Locate the cell with the specified text and output its [x, y] center coordinate. 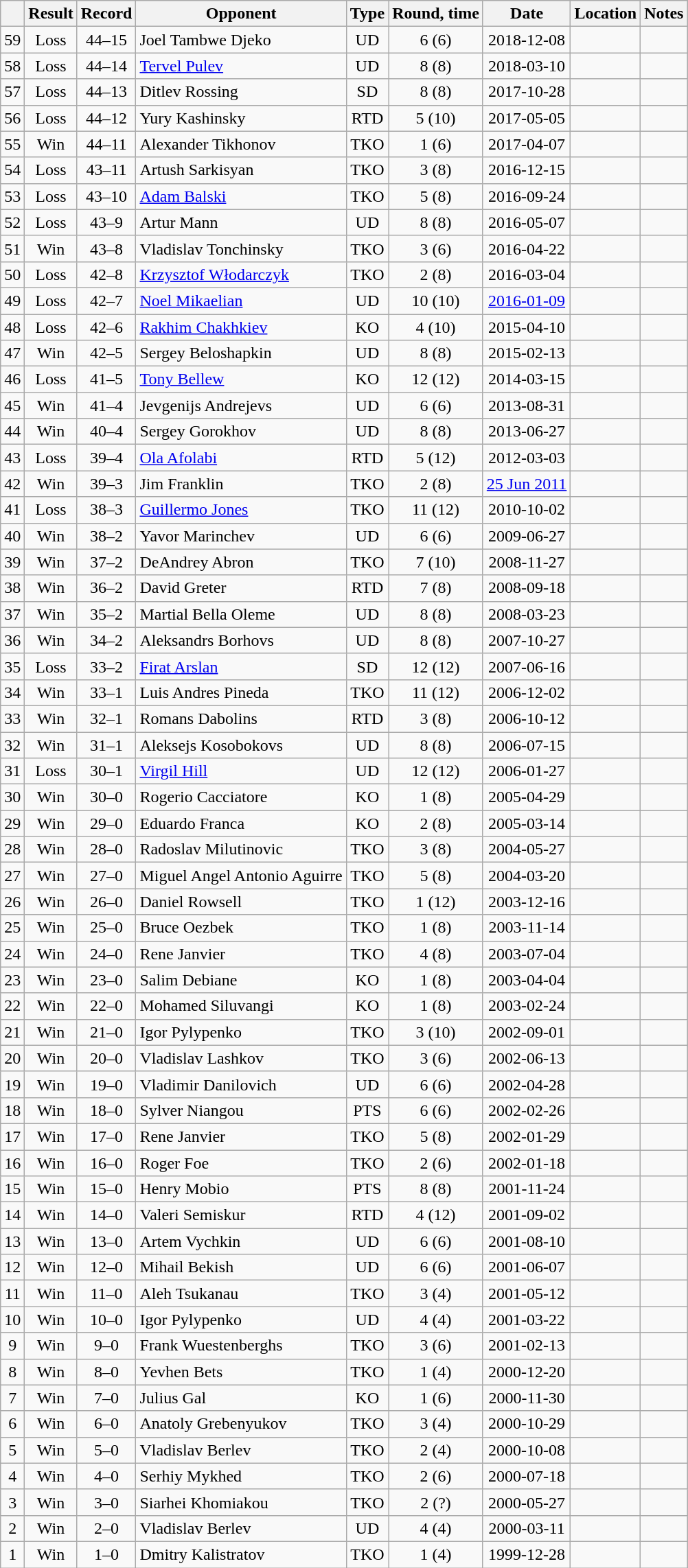
Sergey Beloshapkin [241, 353]
49 [12, 301]
11 [12, 1294]
4 (10) [436, 327]
2003-02-24 [527, 1006]
19–0 [106, 1084]
2008-03-23 [527, 614]
2003-11-14 [527, 928]
2000-10-29 [527, 1424]
Luis Andres Pineda [241, 692]
36–2 [106, 588]
47 [12, 353]
43 [12, 458]
2006-01-27 [527, 771]
2004-03-20 [527, 876]
Record [106, 14]
2002-02-26 [527, 1110]
8–0 [106, 1372]
Aleksandrs Borhovs [241, 640]
2014-03-15 [527, 379]
Opponent [241, 14]
2000-07-18 [527, 1476]
38 [12, 588]
38–2 [106, 536]
1 (12) [436, 902]
2002-09-01 [527, 1032]
2009-06-27 [527, 536]
2006-12-02 [527, 692]
2006-10-12 [527, 718]
7 [12, 1398]
30–0 [106, 797]
41 [12, 510]
25–0 [106, 928]
42–6 [106, 327]
Aleksejs Kosobokovs [241, 745]
Radoslav Milutinovic [241, 850]
4–0 [106, 1476]
Noel Mikaelian [241, 301]
12–0 [106, 1267]
16–0 [106, 1163]
Rakhim Chakhkiev [241, 327]
2 (4) [436, 1450]
22 [12, 1006]
14–0 [106, 1215]
42 [12, 484]
29 [12, 823]
2003-07-04 [527, 954]
Joel Tambwe Djeko [241, 40]
Tervel Pulev [241, 66]
24–0 [106, 954]
34–2 [106, 640]
Vladislav Lashkov [241, 1058]
27 [12, 876]
3 [12, 1502]
2013-06-27 [527, 432]
41–4 [106, 406]
10 (10) [436, 301]
44 [12, 432]
2000-05-27 [527, 1502]
24 [12, 954]
5 [12, 1450]
30 [12, 797]
23 [12, 980]
34 [12, 692]
42–5 [106, 353]
38–3 [106, 510]
55 [12, 144]
48 [12, 327]
25 Jun 2011 [527, 484]
Virgil Hill [241, 771]
2000-12-20 [527, 1372]
39–3 [106, 484]
59 [12, 40]
Sylver Niangou [241, 1110]
43–8 [106, 248]
2003-12-16 [527, 902]
Henry Mobio [241, 1189]
53 [12, 196]
1–0 [106, 1554]
Julius Gal [241, 1398]
Ola Afolabi [241, 458]
Type [367, 14]
41–5 [106, 379]
2010-10-02 [527, 510]
Siarhei Khomiakou [241, 1502]
Firat Arslan [241, 666]
2016-05-07 [527, 222]
3–0 [106, 1502]
2 (?) [436, 1502]
2004-05-27 [527, 850]
David Greter [241, 588]
Date [527, 14]
Roger Foe [241, 1163]
17 [12, 1136]
Location [606, 14]
2013-08-31 [527, 406]
54 [12, 170]
28 [12, 850]
36 [12, 640]
Frank Wuestenberghs [241, 1346]
Ditlev Rossing [241, 92]
Alexander Tikhonov [241, 144]
1 [12, 1554]
Mihail Bekish [241, 1267]
2007-06-16 [527, 666]
Yevhen Bets [241, 1372]
44–14 [106, 66]
DeAndrey Abron [241, 562]
44–15 [106, 40]
39 [12, 562]
57 [12, 92]
Artush Sarkisyan [241, 170]
19 [12, 1084]
2001-03-22 [527, 1320]
5 (10) [436, 118]
32 [12, 745]
17–0 [106, 1136]
9–0 [106, 1346]
8 [12, 1372]
2000-11-30 [527, 1398]
45 [12, 406]
2016-01-09 [527, 301]
42–8 [106, 274]
29–0 [106, 823]
2002-01-29 [527, 1136]
2001-06-07 [527, 1267]
Valeri Semiskur [241, 1215]
51 [12, 248]
Round, time [436, 14]
Anatoly Grebenyukov [241, 1424]
Dmitry Kalistratov [241, 1554]
33 [12, 718]
2000-03-11 [527, 1528]
2016-03-04 [527, 274]
31 [12, 771]
50 [12, 274]
Yury Kashinsky [241, 118]
39–4 [106, 458]
2015-02-13 [527, 353]
12 [12, 1267]
Miguel Angel Antonio Aguirre [241, 876]
33–1 [106, 692]
21–0 [106, 1032]
Jevgenijs Andrejevs [241, 406]
2005-04-29 [527, 797]
35 [12, 666]
2012-03-03 [527, 458]
2018-03-10 [527, 66]
Vladimir Danilovich [241, 1084]
6 [12, 1424]
43–10 [106, 196]
Jim Franklin [241, 484]
7 (10) [436, 562]
26–0 [106, 902]
2017-04-07 [527, 144]
4 [12, 1476]
Guillermo Jones [241, 510]
7 (8) [436, 588]
2007-10-27 [527, 640]
10 [12, 1320]
18 [12, 1110]
10–0 [106, 1320]
Adam Balski [241, 196]
27–0 [106, 876]
2001-11-24 [527, 1189]
Romans Dabolins [241, 718]
2017-10-28 [527, 92]
58 [12, 66]
42–7 [106, 301]
2001-02-13 [527, 1346]
30–1 [106, 771]
4 (12) [436, 1215]
7–0 [106, 1398]
26 [12, 902]
16 [12, 1163]
2003-04-04 [527, 980]
46 [12, 379]
20–0 [106, 1058]
Rogerio Cacciatore [241, 797]
Notes [664, 14]
13 [12, 1241]
52 [12, 222]
2002-01-18 [527, 1163]
Aleh Tsukanau [241, 1294]
2001-08-10 [527, 1241]
Artem Vychkin [241, 1241]
31–1 [106, 745]
9 [12, 1346]
25 [12, 928]
2017-05-05 [527, 118]
Martial Bella Oleme [241, 614]
2015-04-10 [527, 327]
2000-10-08 [527, 1450]
1999-12-28 [527, 1554]
2 [12, 1528]
37 [12, 614]
Sergey Gorokhov [241, 432]
18–0 [106, 1110]
Tony Bellew [241, 379]
35–2 [106, 614]
2008-11-27 [527, 562]
2016-12-15 [527, 170]
43–9 [106, 222]
2001-05-12 [527, 1294]
Salim Debiane [241, 980]
37–2 [106, 562]
2001-09-02 [527, 1215]
14 [12, 1215]
Krzysztof Włodarczyk [241, 274]
2002-04-28 [527, 1084]
2–0 [106, 1528]
22–0 [106, 1006]
11–0 [106, 1294]
44–13 [106, 92]
44–11 [106, 144]
56 [12, 118]
20 [12, 1058]
32–1 [106, 718]
21 [12, 1032]
2016-04-22 [527, 248]
2018-12-08 [527, 40]
4 (8) [436, 954]
23–0 [106, 980]
Daniel Rowsell [241, 902]
2016-09-24 [527, 196]
43–11 [106, 170]
6–0 [106, 1424]
2008-09-18 [527, 588]
Mohamed Siluvangi [241, 1006]
40–4 [106, 432]
5 (12) [436, 458]
Result [51, 14]
Yavor Marinchev [241, 536]
5–0 [106, 1450]
Eduardo Franca [241, 823]
28–0 [106, 850]
33–2 [106, 666]
Bruce Oezbek [241, 928]
15 [12, 1189]
2002-06-13 [527, 1058]
13–0 [106, 1241]
2005-03-14 [527, 823]
Vladislav Tonchinsky [241, 248]
2006-07-15 [527, 745]
40 [12, 536]
15–0 [106, 1189]
44–12 [106, 118]
Serhiy Mykhed [241, 1476]
3 (10) [436, 1032]
Artur Mann [241, 222]
